Return the (x, y) coordinate for the center point of the cell that contains the specified text.  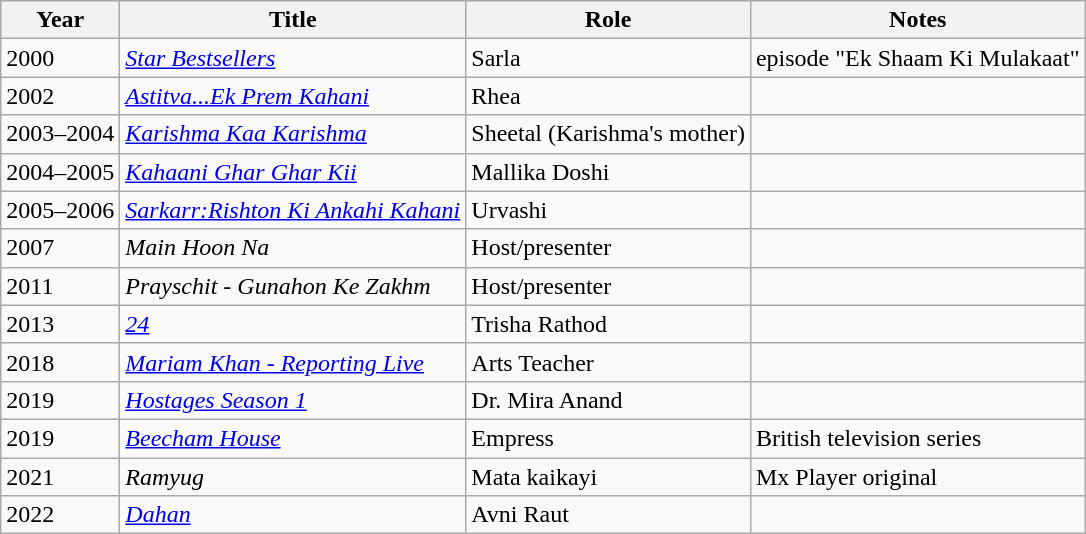
Arts Teacher (608, 362)
2018 (60, 362)
Dr. Mira Anand (608, 400)
Role (608, 20)
2000 (60, 58)
British television series (918, 438)
Dahan (293, 515)
Avni Raut (608, 515)
Mata kaikayi (608, 477)
Beecham House (293, 438)
Notes (918, 20)
2005–2006 (60, 210)
24 (293, 324)
Trisha Rathod (608, 324)
Hostages Season 1 (293, 400)
Mx Player original (918, 477)
Title (293, 20)
Urvashi (608, 210)
2002 (60, 96)
2013 (60, 324)
episode "Ek Shaam Ki Mulakaat" (918, 58)
Star Bestsellers (293, 58)
Ramyug (293, 477)
Prayschit - Gunahon Ke Zakhm (293, 286)
2003–2004 (60, 134)
Mallika Doshi (608, 172)
2007 (60, 248)
2011 (60, 286)
Astitva...Ek Prem Kahani (293, 96)
2022 (60, 515)
Karishma Kaa Karishma (293, 134)
Rhea (608, 96)
Main Hoon Na (293, 248)
Kahaani Ghar Ghar Kii (293, 172)
Sheetal (Karishma's mother) (608, 134)
Empress (608, 438)
2021 (60, 477)
2004–2005 (60, 172)
Mariam Khan - Reporting Live (293, 362)
Year (60, 20)
Sarla (608, 58)
Sarkarr:Rishton Ki Ankahi Kahani (293, 210)
